Search for the cell housing the specified text and yield its [X, Y] center coordinate. 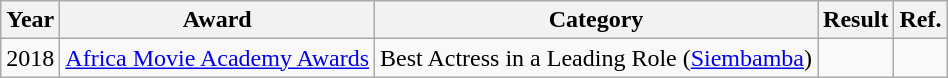
2018 [30, 58]
Year [30, 20]
Result [856, 20]
Award [218, 20]
Category [596, 20]
Best Actress in a Leading Role (Siembamba) [596, 58]
Ref. [920, 20]
Africa Movie Academy Awards [218, 58]
